Capture the cell that displays the provided text and extract its [X, Y] central coordinate. 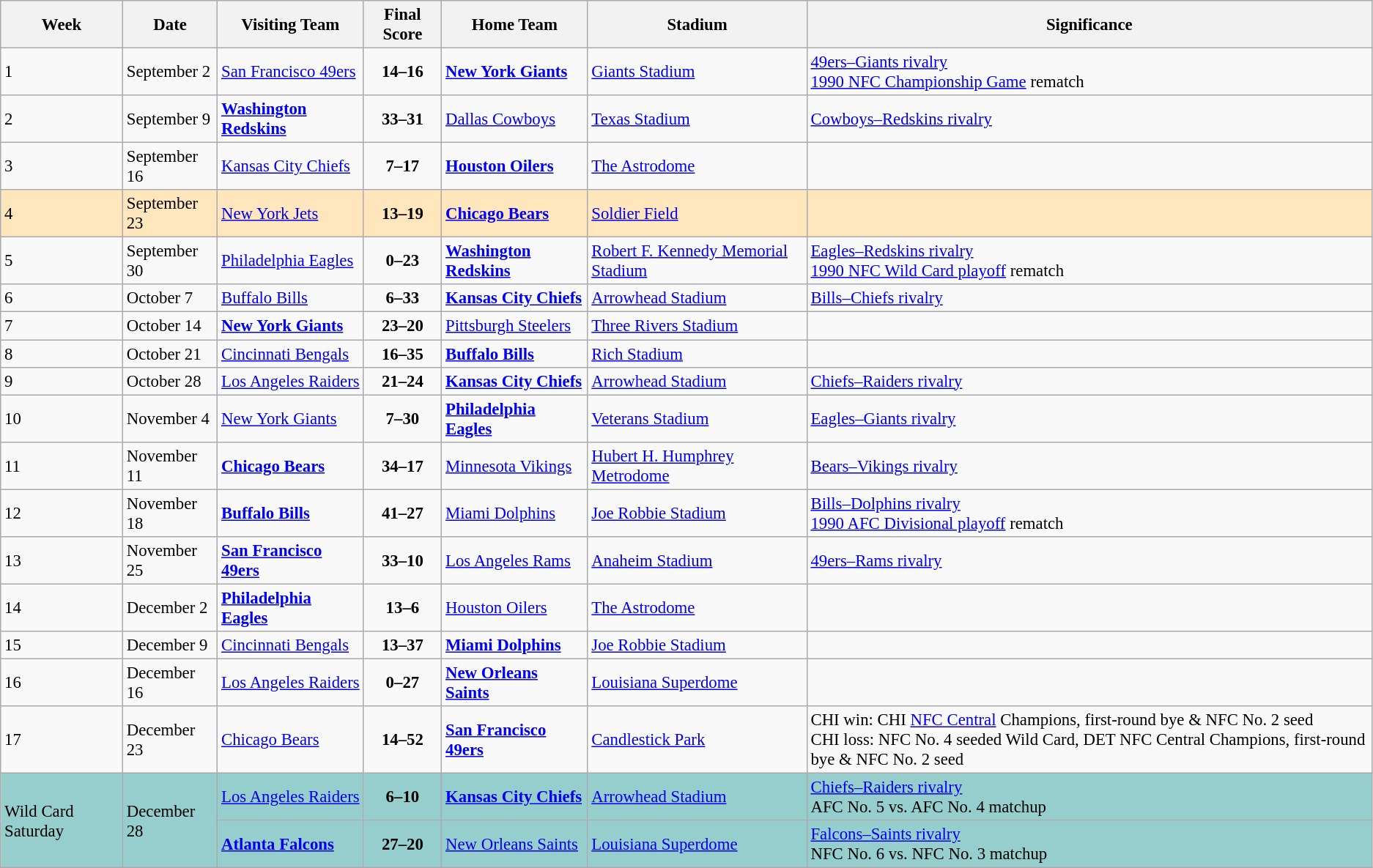
34–17 [403, 466]
33–10 [403, 561]
Bills–Chiefs rivalry [1089, 298]
Significance [1089, 25]
Falcons–Saints rivalryNFC No. 6 vs. NFC No. 3 matchup [1089, 844]
November 18 [170, 513]
November 4 [170, 419]
December 23 [170, 740]
Anaheim Stadium [697, 561]
September 9 [170, 119]
Bills–Dolphins rivalry1990 AFC Divisional playoff rematch [1089, 513]
Visiting Team [290, 25]
6–10 [403, 797]
49ers–Rams rivalry [1089, 561]
12 [62, 513]
December 16 [170, 683]
Texas Stadium [697, 119]
October 7 [170, 298]
13–19 [403, 214]
13–6 [403, 608]
Rich Stadium [697, 354]
14 [62, 608]
October 21 [170, 354]
October 28 [170, 381]
14–52 [403, 740]
Eagles–Giants rivalry [1089, 419]
3 [62, 167]
7–30 [403, 419]
0–27 [403, 683]
September 16 [170, 167]
Week [62, 25]
2 [62, 119]
17 [62, 740]
September 30 [170, 261]
49ers–Giants rivalry1990 NFC Championship Game rematch [1089, 72]
7 [62, 326]
New York Jets [290, 214]
November 25 [170, 561]
Veterans Stadium [697, 419]
September 2 [170, 72]
Stadium [697, 25]
Chiefs–Raiders rivalry [1089, 381]
6 [62, 298]
Minnesota Vikings [514, 466]
Bears–Vikings rivalry [1089, 466]
Robert F. Kennedy Memorial Stadium [697, 261]
8 [62, 354]
14–16 [403, 72]
13 [62, 561]
Atlanta Falcons [290, 844]
Candlestick Park [697, 740]
21–24 [403, 381]
11 [62, 466]
7–17 [403, 167]
Soldier Field [697, 214]
15 [62, 645]
Chiefs–Raiders rivalryAFC No. 5 vs. AFC No. 4 matchup [1089, 797]
Los Angeles Rams [514, 561]
13–37 [403, 645]
6–33 [403, 298]
4 [62, 214]
0–23 [403, 261]
Date [170, 25]
16 [62, 683]
Wild Card Saturday [62, 820]
Home Team [514, 25]
Three Rivers Stadium [697, 326]
Final Score [403, 25]
1 [62, 72]
41–27 [403, 513]
9 [62, 381]
33–31 [403, 119]
23–20 [403, 326]
December 9 [170, 645]
Giants Stadium [697, 72]
Cowboys–Redskins rivalry [1089, 119]
November 11 [170, 466]
December 28 [170, 820]
5 [62, 261]
Hubert H. Humphrey Metrodome [697, 466]
October 14 [170, 326]
Pittsburgh Steelers [514, 326]
10 [62, 419]
September 23 [170, 214]
Dallas Cowboys [514, 119]
December 2 [170, 608]
Eagles–Redskins rivalry1990 NFC Wild Card playoff rematch [1089, 261]
16–35 [403, 354]
27–20 [403, 844]
